Provide the (X, Y) coordinate of the cell's center where the given text is located.  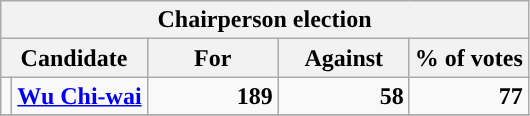
77 (468, 96)
58 (344, 96)
189 (212, 96)
Against (344, 58)
For (212, 58)
Chairperson election (265, 20)
% of votes (468, 58)
Wu Chi-wai (80, 96)
Candidate (74, 58)
